Detect which cell encompasses the target text, then output its (X, Y) center coordinate. 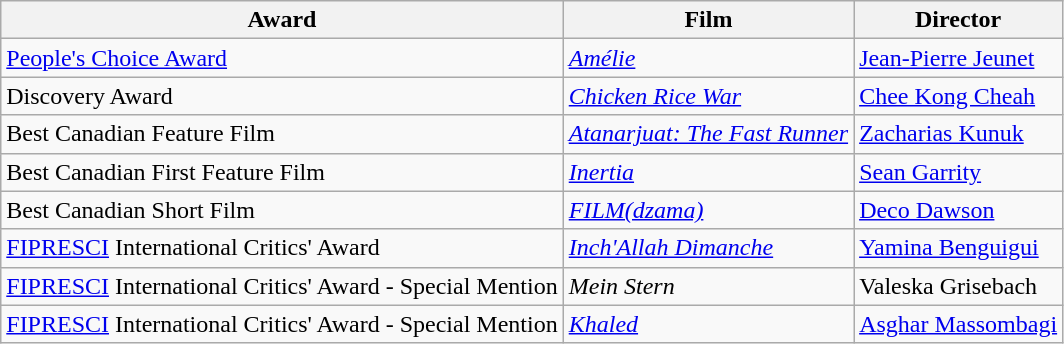
Amélie (708, 58)
Jean-Pierre Jeunet (958, 58)
Valeska Grisebach (958, 286)
Sean Garrity (958, 172)
Chee Kong Cheah (958, 96)
Khaled (708, 324)
Inertia (708, 172)
Best Canadian Feature Film (282, 134)
Film (708, 20)
Inch'Allah Dimanche (708, 248)
People's Choice Award (282, 58)
Asghar Massombagi (958, 324)
Discovery Award (282, 96)
FILM(dzama) (708, 210)
Deco Dawson (958, 210)
Atanarjuat: The Fast Runner (708, 134)
Award (282, 20)
Best Canadian First Feature Film (282, 172)
Director (958, 20)
Chicken Rice War (708, 96)
FIPRESCI International Critics' Award (282, 248)
Mein Stern (708, 286)
Yamina Benguigui (958, 248)
Zacharias Kunuk (958, 134)
Best Canadian Short Film (282, 210)
